Determine the (x, y) coordinate at the center of the cell enclosing the given text.  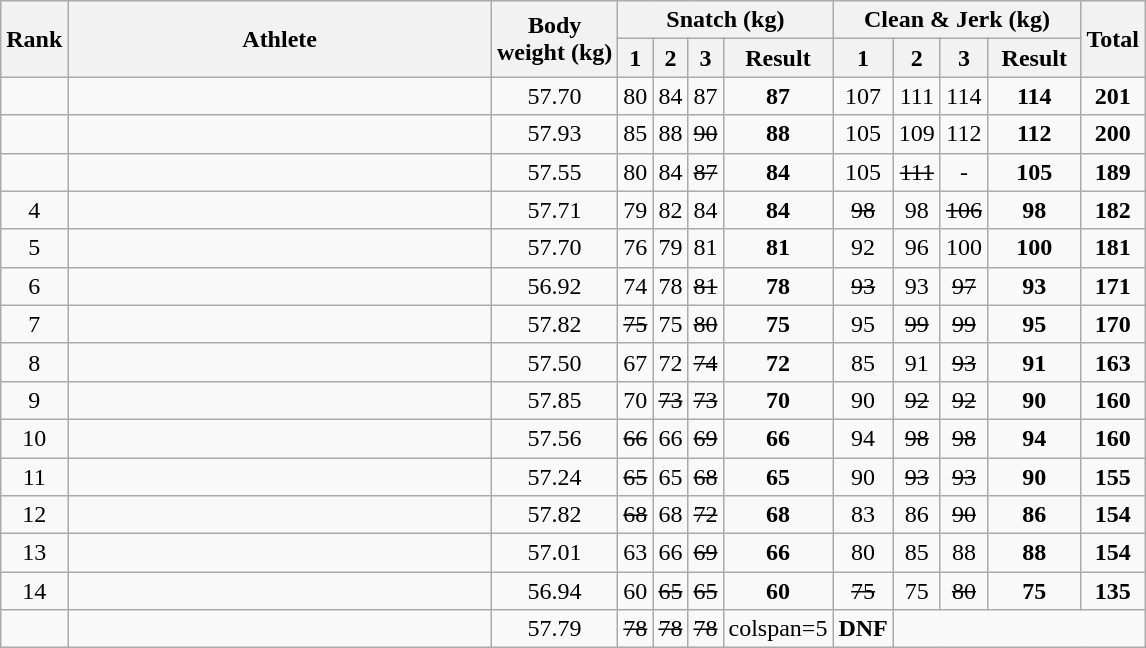
8 (34, 362)
170 (1113, 324)
12 (34, 515)
9 (34, 400)
57.93 (554, 134)
10 (34, 438)
135 (1113, 591)
5 (34, 248)
97 (964, 286)
82 (670, 210)
colspan=5 (778, 629)
57.56 (554, 438)
Snatch (kg) (726, 20)
57.24 (554, 477)
107 (863, 96)
181 (1113, 248)
Clean & Jerk (kg) (957, 20)
57.55 (554, 172)
Total (1113, 39)
DNF (863, 629)
4 (34, 210)
7 (34, 324)
Rank (34, 39)
109 (916, 134)
201 (1113, 96)
57.01 (554, 553)
11 (34, 477)
182 (1113, 210)
Bodyweight (kg) (554, 39)
57.71 (554, 210)
67 (636, 362)
63 (636, 553)
189 (1113, 172)
171 (1113, 286)
163 (1113, 362)
57.79 (554, 629)
56.94 (554, 591)
- (964, 172)
83 (863, 515)
Athlete (280, 39)
96 (916, 248)
13 (34, 553)
57.85 (554, 400)
200 (1113, 134)
76 (636, 248)
6 (34, 286)
155 (1113, 477)
56.92 (554, 286)
14 (34, 591)
106 (964, 210)
57.50 (554, 362)
